Pinpoint the cell where the given text exists, returning its [x, y] midpoint coordinate. 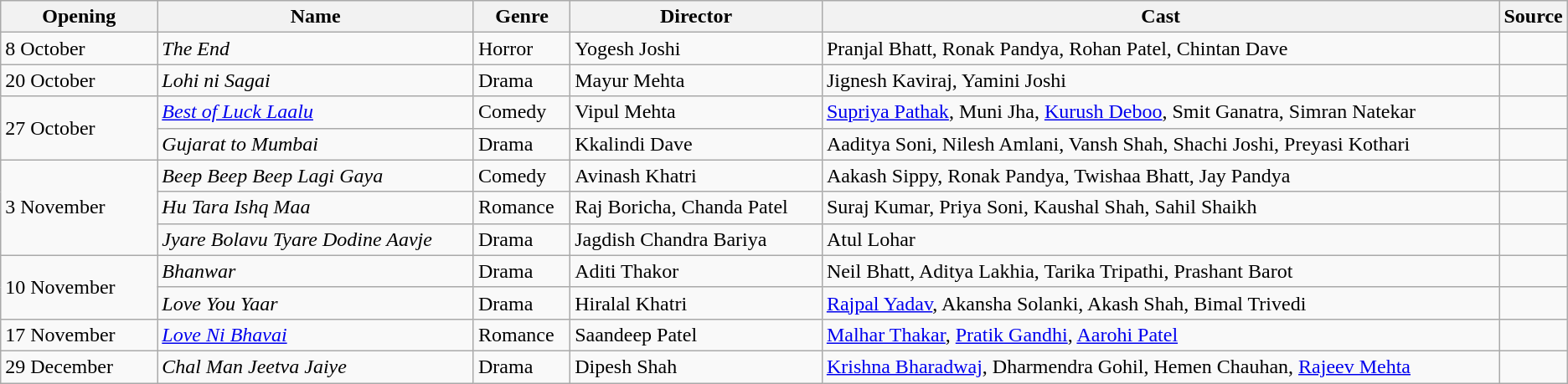
Suraj Kumar, Priya Soni, Kaushal Shah, Sahil Shaikh [1161, 207]
Aditi Thakor [697, 271]
27 October [79, 128]
Rajpal Yadav, Akansha Solanki, Akash Shah, Bimal Trivedi [1161, 303]
Cast [1161, 17]
Beep Beep Beep Lagi Gaya [316, 176]
Aakash Sippy, Ronak Pandya, Twishaa Bhatt, Jay Pandya [1161, 176]
Krishna Bharadwaj, Dharmendra Gohil, Hemen Chauhan, Rajeev Mehta [1161, 366]
Dipesh Shah [697, 366]
Bhanwar [316, 271]
Opening [79, 17]
Name [316, 17]
Horror [521, 49]
29 December [79, 366]
Director [697, 17]
Pranjal Bhatt, Ronak Pandya, Rohan Patel, Chintan Dave [1161, 49]
Yogesh Joshi [697, 49]
Neil Bhatt, Aditya Lakhia, Tarika Tripathi, Prashant Barot [1161, 271]
Jagdish Chandra Bariya [697, 239]
The End [316, 49]
Avinash Khatri [697, 176]
20 October [79, 80]
Saandeep Patel [697, 335]
Aaditya Soni, Nilesh Amlani, Vansh Shah, Shachi Joshi, Preyasi Kothari [1161, 144]
Kkalindi Dave [697, 144]
Supriya Pathak, Muni Jha, Kurush Deboo, Smit Ganatra, Simran Natekar [1161, 112]
17 November [79, 335]
Raj Boricha, Chanda Patel [697, 207]
Gujarat to Mumbai [316, 144]
Chal Man Jeetva Jaiye [316, 366]
10 November [79, 287]
Love Ni Bhavai [316, 335]
Hu Tara Ishq Maa [316, 207]
Best of Luck Laalu [316, 112]
Atul Lohar [1161, 239]
Genre [521, 17]
Mayur Mehta [697, 80]
Source [1533, 17]
Hiralal Khatri [697, 303]
8 October [79, 49]
Vipul Mehta [697, 112]
Jyare Bolavu Tyare Dodine Aavje [316, 239]
3 November [79, 207]
Lohi ni Sagai [316, 80]
Malhar Thakar, Pratik Gandhi, Aarohi Patel [1161, 335]
Love You Yaar [316, 303]
Jignesh Kaviraj, Yamini Joshi [1161, 80]
